Capture the cell that displays the provided text and extract its [x, y] central coordinate. 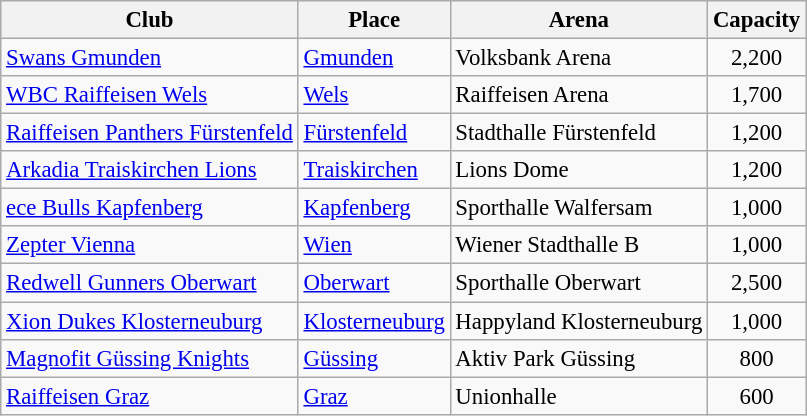
Aktiv Park Güssing [579, 358]
Place [374, 20]
Raiffeisen Panthers Fürstenfeld [150, 133]
Unionhalle [579, 396]
Wiener Stadthalle B [579, 245]
Kapfenberg [374, 208]
Redwell Gunners Oberwart [150, 283]
Klosterneuburg [374, 321]
Happyland Klosterneuburg [579, 321]
800 [757, 358]
Raiffeisen Graz [150, 396]
Sporthalle Oberwart [579, 283]
Oberwart [374, 283]
Zepter Vienna [150, 245]
600 [757, 396]
Graz [374, 396]
Fürstenfeld [374, 133]
Lions Dome [579, 170]
Sporthalle Walfersam [579, 208]
WBC Raiffeisen Wels [150, 95]
Arena [579, 20]
2,200 [757, 58]
Wien [374, 245]
Volksbank Arena [579, 58]
Traiskirchen [374, 170]
2,500 [757, 283]
Capacity [757, 20]
Swans Gmunden [150, 58]
Arkadia Traiskirchen Lions [150, 170]
Wels [374, 95]
ece Bulls Kapfenberg [150, 208]
Magnofit Güssing Knights [150, 358]
Güssing [374, 358]
Stadthalle Fürstenfeld [579, 133]
Xion Dukes Klosterneuburg [150, 321]
Club [150, 20]
Raiffeisen Arena [579, 95]
1,700 [757, 95]
Gmunden [374, 58]
